Detect which cell encompasses the target text, then output its [x, y] center coordinate. 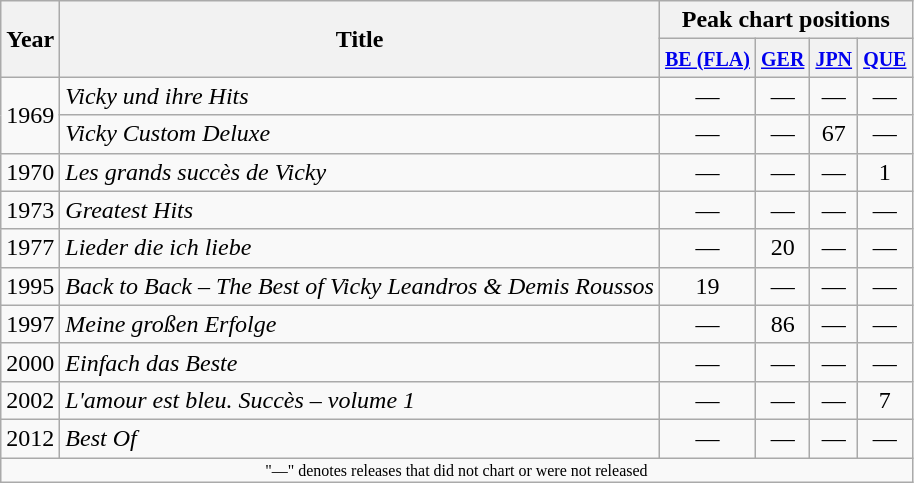
Lieder die ich liebe [360, 248]
QUE [885, 58]
1970 [30, 172]
7 [885, 400]
Title [360, 39]
1977 [30, 248]
Best Of [360, 438]
2012 [30, 438]
Vicky und ihre Hits [360, 96]
Peak chart positions [786, 20]
Meine großen Erfolge [360, 324]
2000 [30, 362]
GER [782, 58]
Les grands succès de Vicky [360, 172]
1997 [30, 324]
1995 [30, 286]
19 [707, 286]
L'amour est bleu. Succès – volume 1 [360, 400]
Einfach das Beste [360, 362]
BE (FLA) [707, 58]
1973 [30, 210]
Vicky Custom Deluxe [360, 134]
Year [30, 39]
67 [834, 134]
2002 [30, 400]
86 [782, 324]
Greatest Hits [360, 210]
1 [885, 172]
JPN [834, 58]
1969 [30, 115]
20 [782, 248]
"—" denotes releases that did not chart or were not released [456, 470]
Back to Back – The Best of Vicky Leandros & Demis Roussos [360, 286]
